Find where the given text appears and provide that cell's center as [x, y] coordinate. 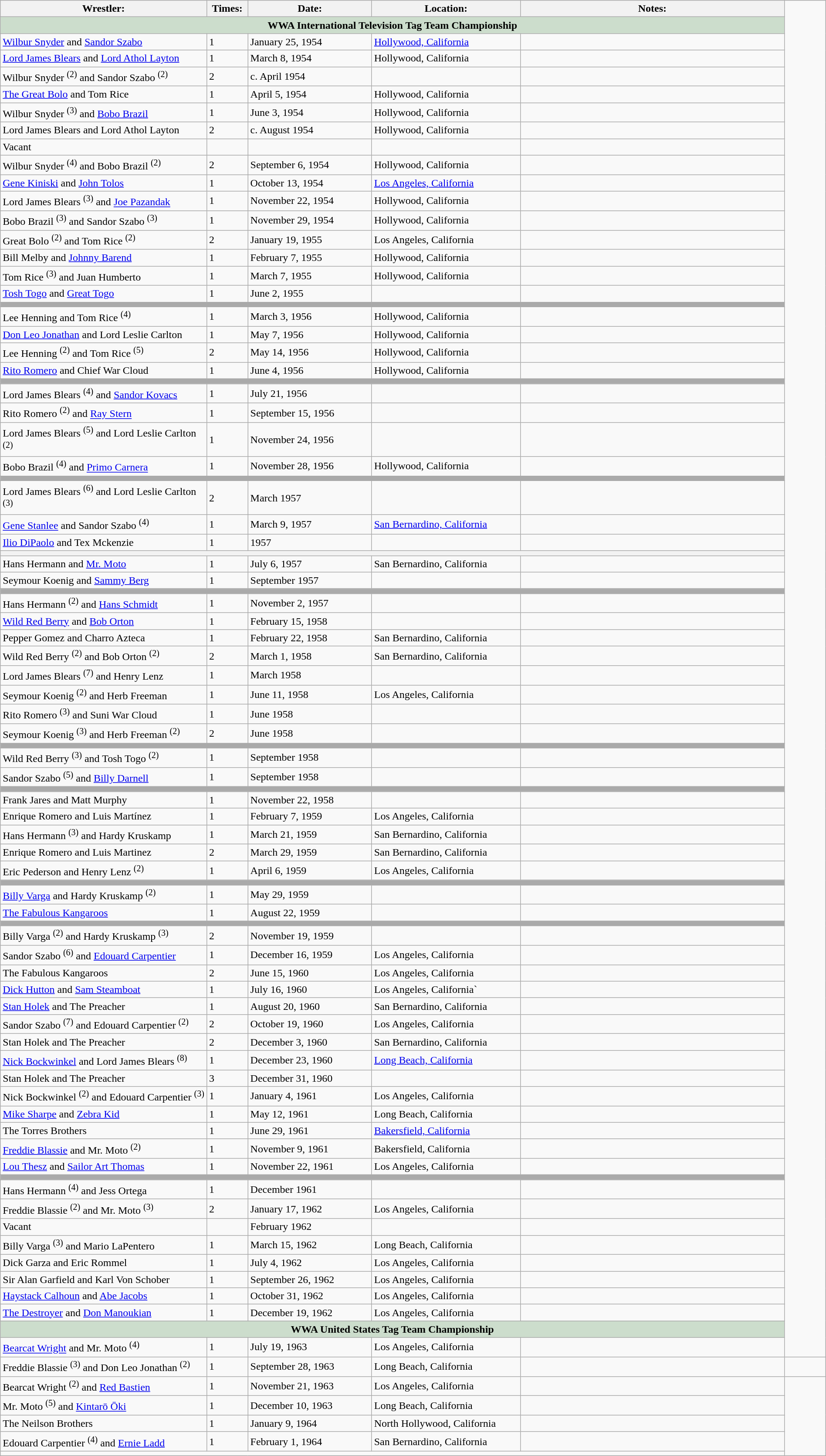
Tom Rice (3) and Juan Humberto [104, 276]
June 15, 1960 [310, 973]
WWA United States Tag Team Championship [393, 1329]
Bobo Brazil (4) and Primo Carnera [104, 466]
Bill Melby and Johnny Barend [104, 258]
November 9, 1961 [310, 1148]
November 28, 1956 [310, 466]
March 1957 [310, 498]
Pepper Gomez and Charro Azteca [104, 638]
Billy Varga (2) and Hardy Kruskamp (3) [104, 936]
February 7, 1959 [310, 816]
Don Leo Jonathan and Lord Leslie Carlton [104, 335]
November 22, 1961 [310, 1167]
Wild Red Berry (3) and Tosh Togo (2) [104, 758]
Los Angeles, California` [446, 989]
December 19, 1962 [310, 1313]
Bearcat Wright and Mr. Moto (4) [104, 1347]
Freddie Blassie (3) and Don Leo Jonathan (2) [104, 1367]
Ilio DiPaolo and Tex Mckenzie [104, 542]
3 [227, 1078]
January 25, 1954 [310, 42]
Great Bolo (2) and Tom Rice (2) [104, 240]
July 21, 1956 [310, 394]
The Torres Brothers [104, 1131]
November 29, 1954 [310, 220]
Dick Garza and Eric Rommel [104, 1263]
Lou Thesz and Sailor Art Thomas [104, 1167]
Lee Henning and Tom Rice (4) [104, 316]
Hans Hermann (3) and Hardy Kruskamp [104, 835]
Lord James Blears (5) and Lord Leslie Carlton (2) [104, 440]
Wild Red Berry (2) and Bob Orton (2) [104, 656]
Freddie Blassie (2) and Mr. Moto (3) [104, 1209]
December 3, 1960 [310, 1042]
Rito Romero (2) and Ray Stern [104, 413]
November 19, 1959 [310, 936]
March 3, 1956 [310, 316]
1957 [310, 542]
Sandor Szabo (7) and Edouard Carpentier (2) [104, 1024]
September 26, 1962 [310, 1280]
June 3, 1954 [310, 112]
Mr. Moto (5) and Kintarō Ōki [104, 1405]
North Hollywood, California [446, 1423]
June 2, 1955 [310, 294]
Haystack Calhoun and Abe Jacobs [104, 1296]
June 29, 1961 [310, 1131]
Bobo Brazil (3) and Sandor Szabo (3) [104, 220]
Lord James Blears (3) and Joe Pazandak [104, 201]
Bearcat Wright (2) and Red Bastien [104, 1386]
Mike Sharpe and Zebra Kid [104, 1114]
October 13, 1954 [310, 183]
January 4, 1961 [310, 1096]
December 10, 1963 [310, 1405]
Wild Red Berry and Bob Orton [104, 621]
July 6, 1957 [310, 564]
February 7, 1955 [310, 258]
July 19, 1963 [310, 1347]
Wilbur Snyder (2) and Sandor Szabo (2) [104, 77]
Wilbur Snyder and Sandor Szabo [104, 42]
December 1961 [310, 1189]
March 21, 1959 [310, 835]
April 6, 1959 [310, 870]
Location: [446, 9]
November 22, 1954 [310, 201]
September 1957 [310, 580]
Lord James Blears (6) and Lord Leslie Carlton (3) [104, 498]
May 7, 1956 [310, 335]
April 5, 1954 [310, 95]
c. August 1954 [310, 130]
Rito Romero and Chief War Cloud [104, 370]
January 17, 1962 [310, 1209]
The Neilson Brothers [104, 1423]
March 9, 1957 [310, 525]
Tosh Togo and Great Togo [104, 294]
February 15, 1958 [310, 621]
Enrique Romero and Luis Martínez [104, 816]
Nick Bockwinkel and Lord James Blears (8) [104, 1060]
March 29, 1959 [310, 853]
Gene Kiniski and John Tolos [104, 183]
Enrique Romero and Luis Martinez [104, 853]
Seymour Koenig (3) and Herb Freeman (2) [104, 734]
The Great Bolo and Tom Rice [104, 95]
September 28, 1963 [310, 1367]
Wilbur Snyder (3) and Bobo Brazil [104, 112]
Nick Bockwinkel (2) and Edouard Carpentier (3) [104, 1096]
September 6, 1954 [310, 165]
February 1962 [310, 1227]
August 22, 1959 [310, 913]
Hans Hermann (4) and Jess Ortega [104, 1189]
June 11, 1958 [310, 694]
Hans Hermann (2) and Hans Schmidt [104, 603]
March 1958 [310, 675]
Billy Varga (3) and Mario LaPentero [104, 1245]
August 20, 1960 [310, 1006]
May 12, 1961 [310, 1114]
WWA International Television Tag Team Championship [393, 25]
Times: [227, 9]
Date: [310, 9]
December 23, 1960 [310, 1060]
March 15, 1962 [310, 1245]
December 31, 1960 [310, 1078]
c. April 1954 [310, 77]
Eric Pederson and Henry Lenz (2) [104, 870]
Sandor Szabo (6) and Edouard Carpentier [104, 955]
The Destroyer and Don Manoukian [104, 1313]
November 24, 1956 [310, 440]
Rito Romero (3) and Suni War Cloud [104, 714]
February 22, 1958 [310, 638]
November 21, 1963 [310, 1386]
Seymour Koenig and Sammy Berg [104, 580]
November 22, 1958 [310, 800]
Edouard Carpentier (4) and Ernie Ladd [104, 1441]
May 14, 1956 [310, 353]
Seymour Koenig (2) and Herb Freeman [104, 694]
July 16, 1960 [310, 989]
Dick Hutton and Sam Steamboat [104, 989]
Lord James Blears (7) and Henry Lenz [104, 675]
March 7, 1955 [310, 276]
Lee Henning (2) and Tom Rice (5) [104, 353]
December 16, 1959 [310, 955]
October 31, 1962 [310, 1296]
July 4, 1962 [310, 1263]
Sandor Szabo (5) and Billy Darnell [104, 777]
Lord James Blears (4) and Sandor Kovacs [104, 394]
Sir Alan Garfield and Karl Von Schober [104, 1280]
Frank Jares and Matt Murphy [104, 800]
Billy Varga and Hardy Kruskamp (2) [104, 895]
May 29, 1959 [310, 895]
January 9, 1964 [310, 1423]
Notes: [652, 9]
September 15, 1956 [310, 413]
Hans Hermann and Mr. Moto [104, 564]
Freddie Blassie and Mr. Moto (2) [104, 1148]
March 8, 1954 [310, 58]
January 19, 1955 [310, 240]
June 4, 1956 [310, 370]
November 2, 1957 [310, 603]
Wrestler: [104, 9]
February 1, 1964 [310, 1441]
October 19, 1960 [310, 1024]
March 1, 1958 [310, 656]
Gene Stanlee and Sandor Szabo (4) [104, 525]
Wilbur Snyder (4) and Bobo Brazil (2) [104, 165]
